Extract the (X, Y) coordinate from the center of the cell holding the provided text.  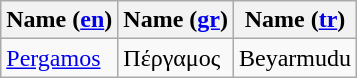
Πέργαμoς (176, 58)
Name (gr) (176, 20)
Name (tr) (294, 20)
Beyarmudu (294, 58)
Pergamos (60, 58)
Name (en) (60, 20)
